Return the [x, y] coordinate for the center point of the cell that contains the specified text.  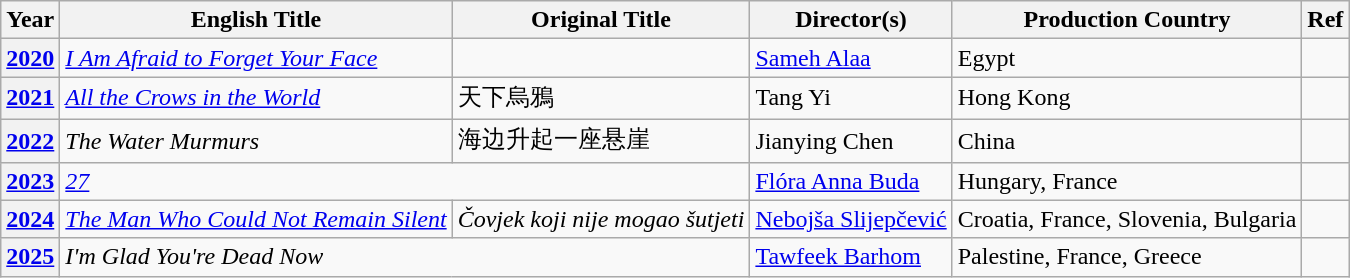
China [1127, 140]
Original Title [601, 20]
Hong Kong [1127, 98]
Tawfeek Barhom [851, 257]
Čovjek koji nije mogao šutjeti [601, 219]
Flóra Anna Buda [851, 181]
海边升起一座悬崖 [601, 140]
Production Country [1127, 20]
I'm Glad You're Dead Now [405, 257]
Sameh Alaa [851, 58]
Jianying Chen [851, 140]
2021 [30, 98]
The Man Who Could Not Remain Silent [256, 219]
天下烏鴉 [601, 98]
Egypt [1127, 58]
27 [405, 181]
Year [30, 20]
Nebojša Slijepčević [851, 219]
Ref [1326, 20]
2024 [30, 219]
Palestine, France, Greece [1127, 257]
The Water Murmurs [256, 140]
2022 [30, 140]
2020 [30, 58]
I Am Afraid to Forget Your Face [256, 58]
Tang Yi [851, 98]
Croatia, France, Slovenia, Bulgaria [1127, 219]
English Title [256, 20]
All the Crows in the World [256, 98]
Hungary, France [1127, 181]
Director(s) [851, 20]
2023 [30, 181]
2025 [30, 257]
